Capture the cell that displays the provided text and extract its [X, Y] central coordinate. 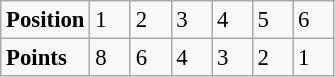
Position [46, 20]
Points [46, 58]
5 [272, 20]
8 [110, 58]
